Detect which cell encompasses the target text, then output its [x, y] center coordinate. 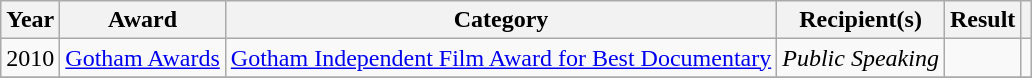
Public Speaking [861, 58]
Result [982, 20]
Gotham Awards [143, 58]
Award [143, 20]
Gotham Independent Film Award for Best Documentary [500, 58]
Recipient(s) [861, 20]
Year [30, 20]
2010 [30, 58]
Category [500, 20]
